Scan for the cell matching the given text and deliver its [X, Y] coordinate at center. 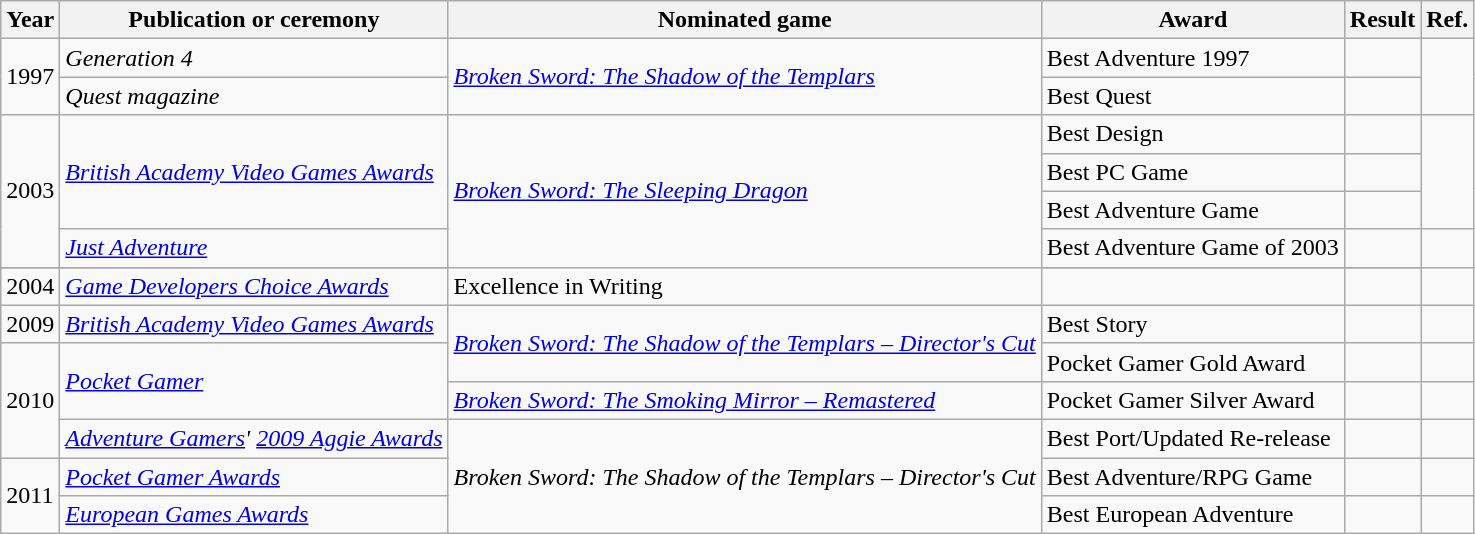
Best European Adventure [1192, 515]
Pocket Gamer Silver Award [1192, 400]
European Games Awards [254, 515]
Best Port/Updated Re-release [1192, 438]
1997 [30, 77]
2004 [30, 286]
Best Design [1192, 134]
Quest magazine [254, 96]
Broken Sword: The Smoking Mirror – Remastered [744, 400]
Best Quest [1192, 96]
Award [1192, 20]
Result [1382, 20]
Excellence in Writing [744, 286]
Nominated game [744, 20]
2003 [30, 191]
Game Developers Choice Awards [254, 286]
Just Adventure [254, 248]
Broken Sword: The Sleeping Dragon [744, 191]
Adventure Gamers' 2009 Aggie Awards [254, 438]
Best Adventure Game [1192, 210]
Generation 4 [254, 58]
Best Adventure/RPG Game [1192, 477]
Pocket Gamer [254, 381]
2011 [30, 496]
Broken Sword: The Shadow of the Templars [744, 77]
Best PC Game [1192, 172]
2010 [30, 400]
Ref. [1448, 20]
Best Story [1192, 324]
Pocket Gamer Awards [254, 477]
Publication or ceremony [254, 20]
2009 [30, 324]
Best Adventure 1997 [1192, 58]
Year [30, 20]
Pocket Gamer Gold Award [1192, 362]
Best Adventure Game of 2003 [1192, 248]
